Pinpoint the cell where the given text exists, returning its (x, y) midpoint coordinate. 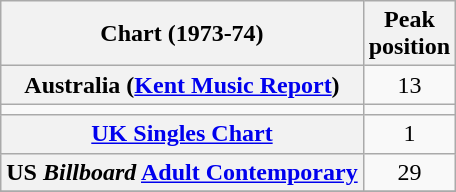
Peakposition (409, 34)
Chart (1973-74) (182, 34)
13 (409, 85)
1 (409, 134)
US Billboard Adult Contemporary (182, 172)
UK Singles Chart (182, 134)
29 (409, 172)
Australia (Kent Music Report) (182, 85)
